Return the (X, Y) coordinate for the center point of the cell that contains the specified text.  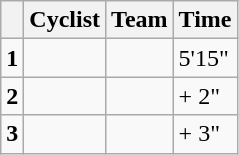
1 (12, 58)
Time (205, 20)
3 (12, 134)
2 (12, 96)
+ 2" (205, 96)
5'15" (205, 58)
+ 3" (205, 134)
Cyclist (65, 20)
Team (140, 20)
